Extract the (x, y) coordinate from the center of the cell holding the provided text.  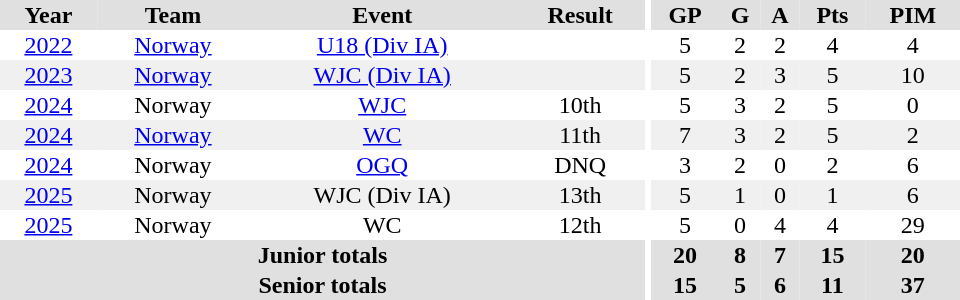
29 (913, 225)
2023 (48, 75)
12th (580, 225)
10 (913, 75)
2022 (48, 45)
37 (913, 285)
WJC (382, 105)
Team (173, 15)
Result (580, 15)
11 (832, 285)
PIM (913, 15)
Event (382, 15)
Year (48, 15)
10th (580, 105)
OGQ (382, 165)
GP (686, 15)
DNQ (580, 165)
Senior totals (322, 285)
13th (580, 195)
11th (580, 135)
Pts (832, 15)
Junior totals (322, 255)
8 (740, 255)
A (780, 15)
U18 (Div IA) (382, 45)
G (740, 15)
